Identify which cell holds the provided text, then report its (x, y) central coordinate. 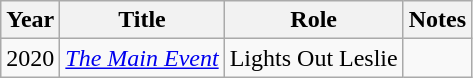
Role (314, 20)
2020 (30, 58)
Lights Out Leslie (314, 58)
Year (30, 20)
Notes (437, 20)
The Main Event (142, 58)
Title (142, 20)
